Find where the given text appears and provide that cell's center as [x, y] coordinate. 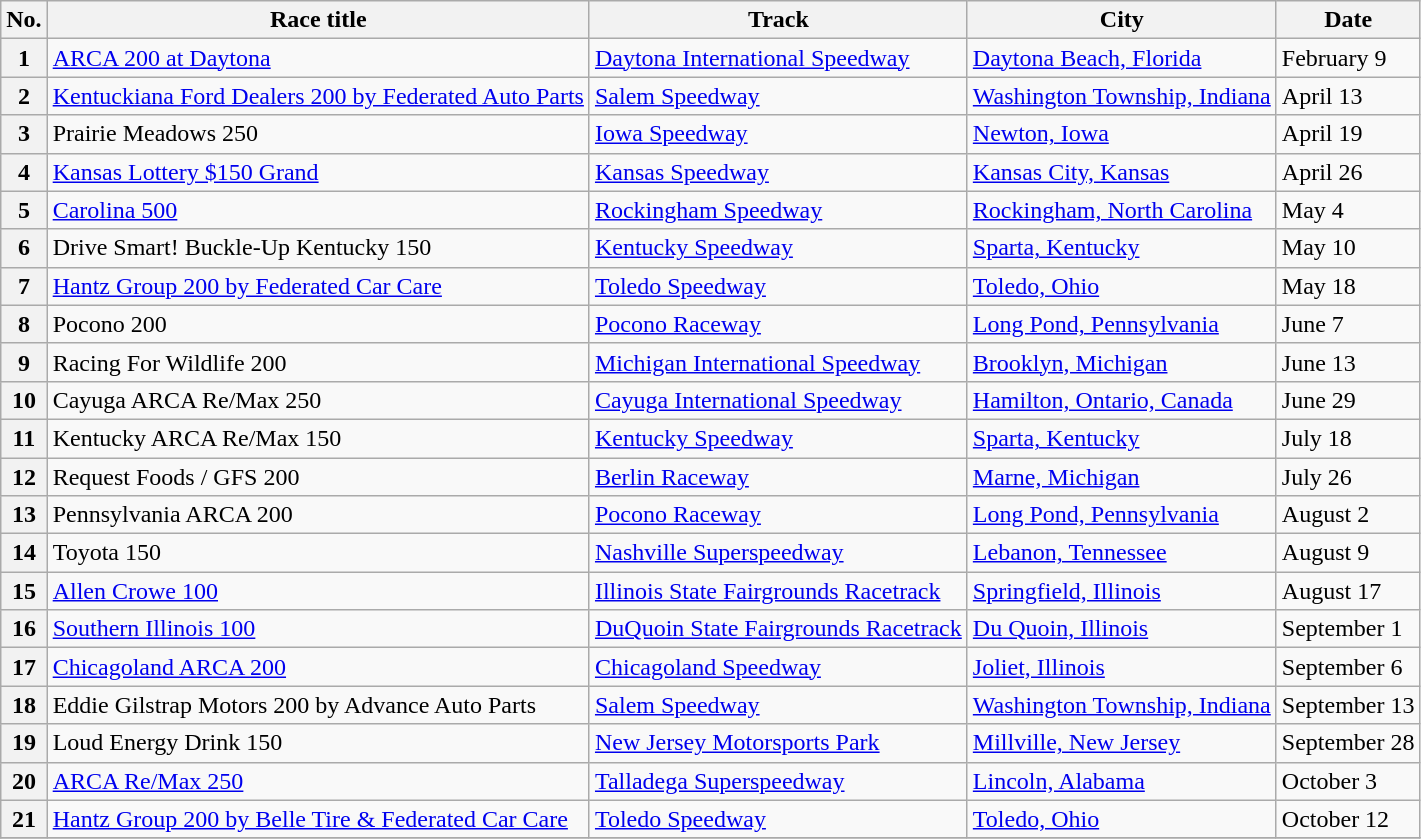
14 [24, 553]
Lincoln, Alabama [1122, 781]
9 [24, 362]
15 [24, 591]
5 [24, 210]
Newton, Iowa [1122, 134]
7 [24, 286]
September 13 [1348, 705]
Hamilton, Ontario, Canada [1122, 400]
12 [24, 477]
August 17 [1348, 591]
Brooklyn, Michigan [1122, 362]
Kansas Speedway [778, 172]
11 [24, 438]
Request Foods / GFS 200 [318, 477]
April 19 [1348, 134]
8 [24, 324]
Hantz Group 200 by Belle Tire & Federated Car Care [318, 819]
2 [24, 96]
20 [24, 781]
Carolina 500 [318, 210]
Springfield, Illinois [1122, 591]
June 13 [1348, 362]
Du Quoin, Illinois [1122, 629]
City [1122, 20]
Date [1348, 20]
Prairie Meadows 250 [318, 134]
Kentuckiana Ford Dealers 200 by Federated Auto Parts [318, 96]
August 2 [1348, 515]
Nashville Superspeedway [778, 553]
ARCA Re/Max 250 [318, 781]
Kansas City, Kansas [1122, 172]
June 7 [1348, 324]
Pocono 200 [318, 324]
Track [778, 20]
18 [24, 705]
Berlin Raceway [778, 477]
Cayuga International Speedway [778, 400]
Illinois State Fairgrounds Racetrack [778, 591]
October 12 [1348, 819]
Lebanon, Tennessee [1122, 553]
17 [24, 667]
September 1 [1348, 629]
September 28 [1348, 743]
1 [24, 58]
Daytona International Speedway [778, 58]
Daytona Beach, Florida [1122, 58]
16 [24, 629]
May 18 [1348, 286]
4 [24, 172]
Southern Illinois 100 [318, 629]
August 9 [1348, 553]
Rockingham, North Carolina [1122, 210]
Millville, New Jersey [1122, 743]
Cayuga ARCA Re/Max 250 [318, 400]
February 9 [1348, 58]
Kentucky ARCA Re/Max 150 [318, 438]
Talladega Superspeedway [778, 781]
Drive Smart! Buckle-Up Kentucky 150 [318, 248]
Loud Energy Drink 150 [318, 743]
No. [24, 20]
April 13 [1348, 96]
21 [24, 819]
Toyota 150 [318, 553]
Racing For Wildlife 200 [318, 362]
DuQuoin State Fairgrounds Racetrack [778, 629]
3 [24, 134]
Allen Crowe 100 [318, 591]
10 [24, 400]
6 [24, 248]
Rockingham Speedway [778, 210]
July 18 [1348, 438]
October 3 [1348, 781]
Chicagoland ARCA 200 [318, 667]
Joliet, Illinois [1122, 667]
ARCA 200 at Daytona [318, 58]
New Jersey Motorsports Park [778, 743]
Eddie Gilstrap Motors 200 by Advance Auto Parts [318, 705]
Race title [318, 20]
19 [24, 743]
May 4 [1348, 210]
June 29 [1348, 400]
Marne, Michigan [1122, 477]
July 26 [1348, 477]
September 6 [1348, 667]
Pennsylvania ARCA 200 [318, 515]
Chicagoland Speedway [778, 667]
Kansas Lottery $150 Grand [318, 172]
Iowa Speedway [778, 134]
13 [24, 515]
Hantz Group 200 by Federated Car Care [318, 286]
April 26 [1348, 172]
May 10 [1348, 248]
Michigan International Speedway [778, 362]
